Provide the [x, y] coordinate of the cell's center where the given text is located.  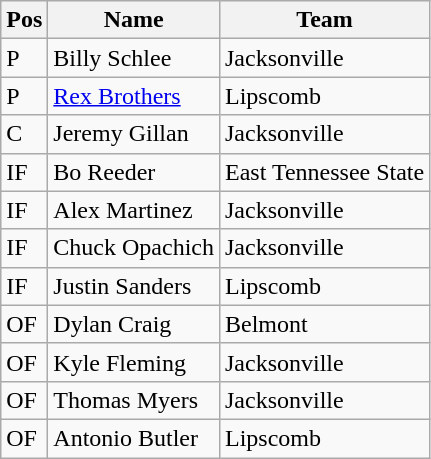
Justin Sanders [134, 286]
Dylan Craig [134, 324]
Belmont [324, 324]
Bo Reeder [134, 172]
Team [324, 20]
Antonio Butler [134, 438]
Thomas Myers [134, 400]
East Tennessee State [324, 172]
Jeremy Gillan [134, 134]
C [24, 134]
Alex Martinez [134, 210]
Kyle Fleming [134, 362]
Rex Brothers [134, 96]
Billy Schlee [134, 58]
Chuck Opachich [134, 248]
Name [134, 20]
Pos [24, 20]
